Scan for the cell matching the given text and deliver its [X, Y] coordinate at center. 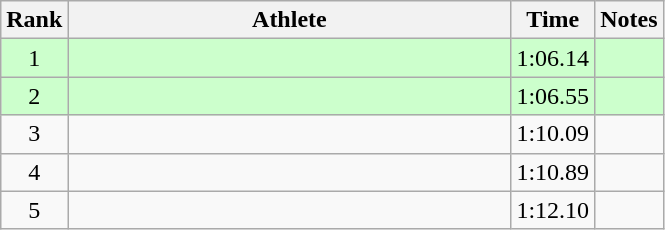
Rank [34, 20]
1:12.10 [553, 210]
1:06.14 [553, 58]
1 [34, 58]
3 [34, 134]
Time [553, 20]
1:06.55 [553, 96]
Athlete [290, 20]
5 [34, 210]
1:10.09 [553, 134]
1:10.89 [553, 172]
2 [34, 96]
Notes [629, 20]
4 [34, 172]
